Identify which cell holds the provided text, then report its [x, y] central coordinate. 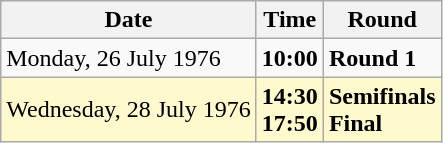
14:3017:50 [290, 110]
Wednesday, 28 July 1976 [129, 110]
Round 1 [382, 58]
SemifinalsFinal [382, 110]
Date [129, 20]
Time [290, 20]
10:00 [290, 58]
Round [382, 20]
Monday, 26 July 1976 [129, 58]
